Search for the cell housing the specified text and yield its (X, Y) center coordinate. 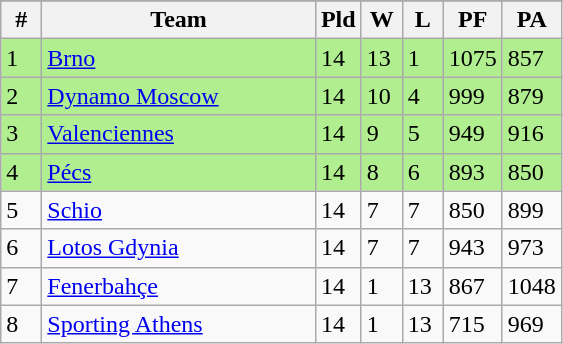
1048 (532, 286)
9 (382, 134)
867 (472, 286)
943 (472, 248)
999 (472, 96)
Team (179, 20)
973 (532, 248)
W (382, 20)
Valenciennes (179, 134)
2 (22, 96)
3 (22, 134)
899 (532, 210)
10 (382, 96)
L (422, 20)
Pécs (179, 172)
Sporting Athens (179, 324)
PA (532, 20)
857 (532, 58)
969 (532, 324)
Brno (179, 58)
Schio (179, 210)
1075 (472, 58)
# (22, 20)
916 (532, 134)
Lotos Gdynia (179, 248)
893 (472, 172)
Pld (338, 20)
715 (472, 324)
Dynamo Moscow (179, 96)
879 (532, 96)
949 (472, 134)
PF (472, 20)
Fenerbahçe (179, 286)
